Provide the [X, Y] coordinate of the cell's center where the given text is located.  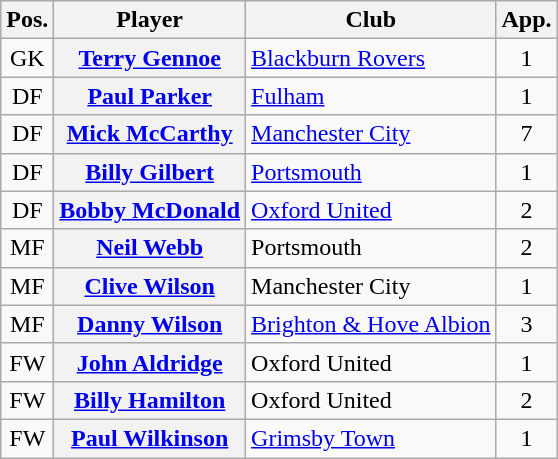
Billy Hamilton [150, 400]
7 [526, 134]
GK [28, 58]
Bobby McDonald [150, 210]
Player [150, 20]
Mick McCarthy [150, 134]
Grimsby Town [371, 438]
Clive Wilson [150, 286]
Terry Gennoe [150, 58]
John Aldridge [150, 362]
Billy Gilbert [150, 172]
App. [526, 20]
Paul Wilkinson [150, 438]
Brighton & Hove Albion [371, 324]
Fulham [371, 96]
Paul Parker [150, 96]
Danny Wilson [150, 324]
Neil Webb [150, 248]
Pos. [28, 20]
Blackburn Rovers [371, 58]
Club [371, 20]
3 [526, 324]
